Search for the cell housing the specified text and yield its (x, y) center coordinate. 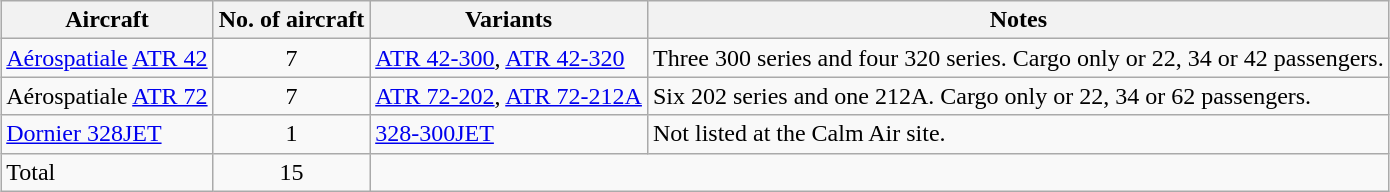
328-300JET (509, 134)
Aérospatiale ATR 72 (107, 96)
No. of aircraft (292, 20)
15 (292, 172)
ATR 72-202, ATR 72-212A (509, 96)
ATR 42-300, ATR 42-320 (509, 58)
Six 202 series and one 212A. Cargo only or 22, 34 or 62 passengers. (1018, 96)
Aérospatiale ATR 42 (107, 58)
Dornier 328JET (107, 134)
Not listed at the Calm Air site. (1018, 134)
Aircraft (107, 20)
Total (107, 172)
Notes (1018, 20)
Variants (509, 20)
1 (292, 134)
Three 300 series and four 320 series. Cargo only or 22, 34 or 42 passengers. (1018, 58)
